Capture the cell that displays the provided text and extract its (X, Y) central coordinate. 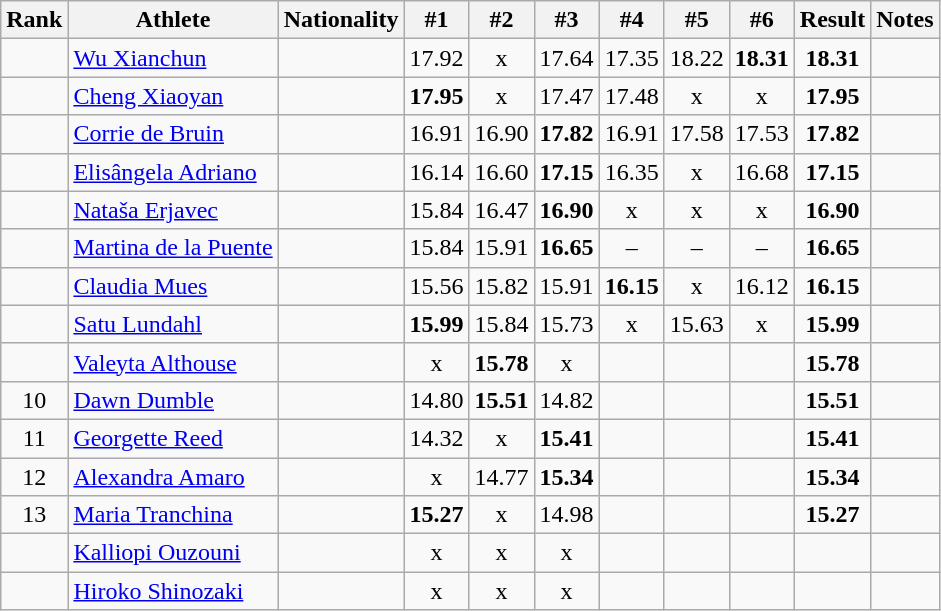
15.63 (696, 324)
11 (34, 438)
15.56 (436, 286)
#4 (632, 20)
Result (832, 20)
Georgette Reed (173, 438)
Corrie de Bruin (173, 134)
16.14 (436, 172)
17.47 (566, 96)
#6 (762, 20)
13 (34, 515)
Martina de la Puente (173, 248)
Alexandra Amaro (173, 477)
Athlete (173, 20)
16.68 (762, 172)
Wu Xianchun (173, 58)
17.48 (632, 96)
16.35 (632, 172)
#1 (436, 20)
Elisângela Adriano (173, 172)
Cheng Xiaoyan (173, 96)
Valeyta Althouse (173, 362)
Claudia Mues (173, 286)
Rank (34, 20)
17.53 (762, 134)
15.73 (566, 324)
14.82 (566, 400)
16.12 (762, 286)
Notes (905, 20)
Kalliopi Ouzouni (173, 553)
Maria Tranchina (173, 515)
16.47 (502, 210)
10 (34, 400)
Hiroko Shinozaki (173, 591)
17.64 (566, 58)
18.22 (696, 58)
15.82 (502, 286)
#3 (566, 20)
Nationality (341, 20)
12 (34, 477)
#5 (696, 20)
17.35 (632, 58)
16.60 (502, 172)
14.80 (436, 400)
#2 (502, 20)
14.98 (566, 515)
Nataša Erjavec (173, 210)
14.32 (436, 438)
Satu Lundahl (173, 324)
14.77 (502, 477)
Dawn Dumble (173, 400)
17.92 (436, 58)
17.58 (696, 134)
